Return the [x, y] coordinate for the center point of the cell that contains the specified text.  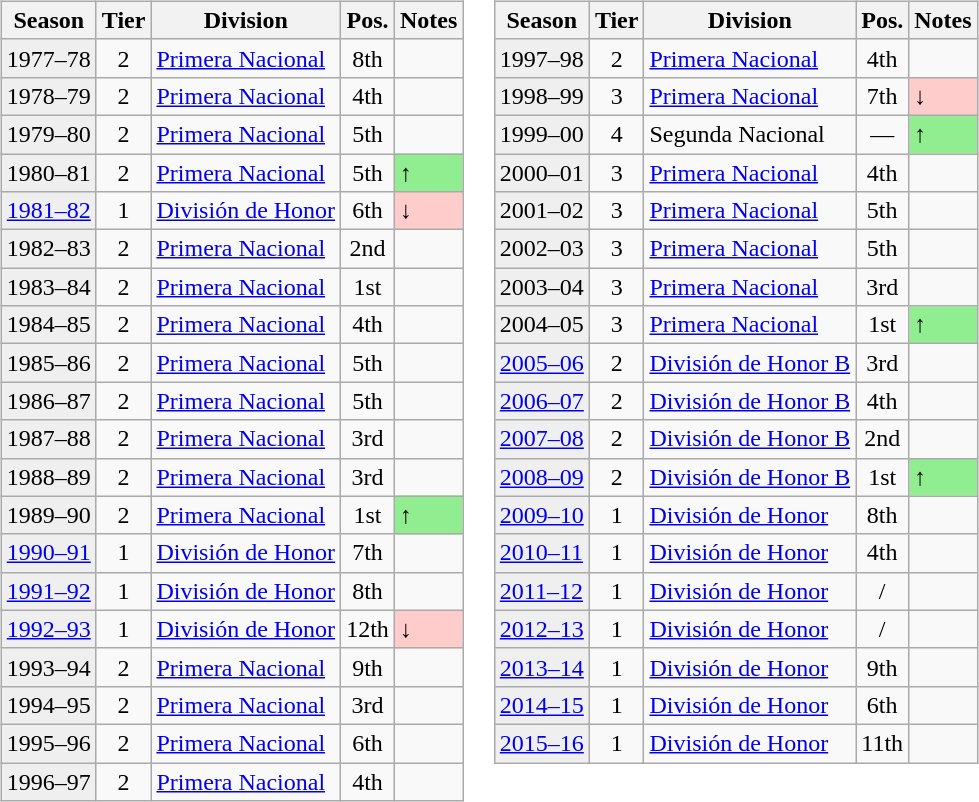
1998–99 [542, 96]
2015–16 [542, 743]
1978–79 [48, 96]
2008–09 [542, 477]
2014–15 [542, 705]
2009–10 [542, 515]
12th [368, 629]
1977–78 [48, 58]
2007–08 [542, 439]
1995–96 [48, 743]
2002–03 [542, 249]
4 [616, 134]
1988–89 [48, 477]
1999–00 [542, 134]
2000–01 [542, 173]
1991–92 [48, 591]
— [882, 134]
2006–07 [542, 401]
1985–86 [48, 363]
1983–84 [48, 287]
1979–80 [48, 134]
1984–85 [48, 325]
1993–94 [48, 667]
2005–06 [542, 363]
2004–05 [542, 325]
1989–90 [48, 515]
1990–91 [48, 553]
2013–14 [542, 667]
11th [882, 743]
2010–11 [542, 553]
1987–88 [48, 439]
1980–81 [48, 173]
1992–93 [48, 629]
1982–83 [48, 249]
1981–82 [48, 211]
1996–97 [48, 781]
1994–95 [48, 705]
Segunda Nacional [750, 134]
2012–13 [542, 629]
2011–12 [542, 591]
1997–98 [542, 58]
2003–04 [542, 287]
1986–87 [48, 401]
2001–02 [542, 211]
